Search for the cell housing the specified text and yield its (x, y) center coordinate. 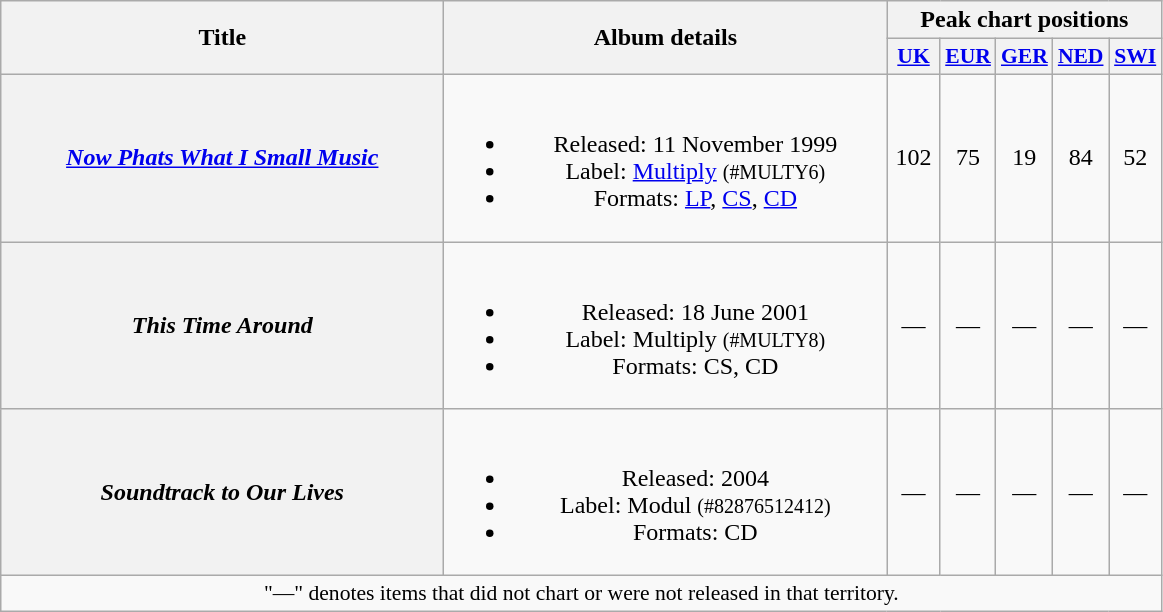
GER (1024, 57)
This Time Around (222, 326)
NED (1081, 57)
84 (1081, 158)
Soundtrack to Our Lives (222, 492)
Released: 11 November 1999Label: Multiply (#MULTY6)Formats: LP, CS, CD (666, 158)
Peak chart positions (1024, 20)
75 (968, 158)
Released: 18 June 2001Label: Multiply (#MULTY8)Formats: CS, CD (666, 326)
Released: 2004Label: Modul (#82876512412)Formats: CD (666, 492)
"—" denotes items that did not chart or were not released in that territory. (582, 594)
Now Phats What I Small Music (222, 158)
19 (1024, 158)
UK (914, 57)
EUR (968, 57)
102 (914, 158)
Album details (666, 38)
SWI (1136, 57)
52 (1136, 158)
Title (222, 38)
